Capture the cell that displays the provided text and extract its [x, y] central coordinate. 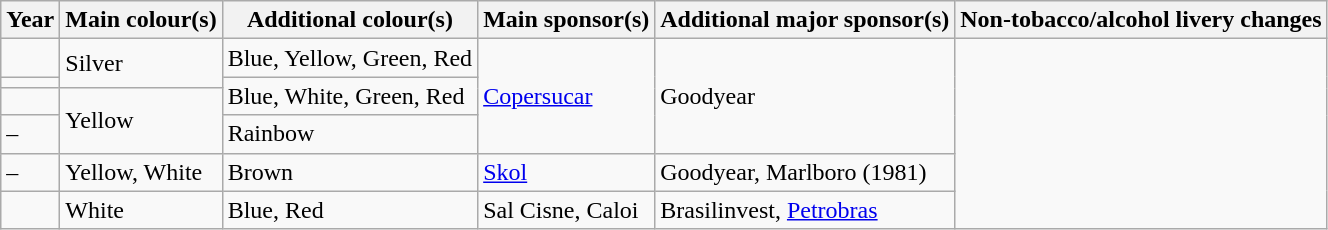
Additional colour(s) [350, 20]
Blue, White, Green, Red [350, 96]
Yellow [141, 120]
White [141, 210]
Blue, Red [350, 210]
Additional major sponsor(s) [805, 20]
Non-tobacco/alcohol livery changes [1141, 20]
Yellow, White [141, 172]
Main colour(s) [141, 20]
Silver [141, 64]
Main sponsor(s) [566, 20]
Blue, Yellow, Green, Red [350, 58]
Skol [566, 172]
Brasilinvest, Petrobras [805, 210]
Sal Cisne, Caloi [566, 210]
Year [30, 20]
Copersucar [566, 96]
Brown [350, 172]
Goodyear [805, 96]
Goodyear, Marlboro (1981) [805, 172]
Rainbow [350, 134]
